Detect which cell encompasses the target text, then output its (X, Y) center coordinate. 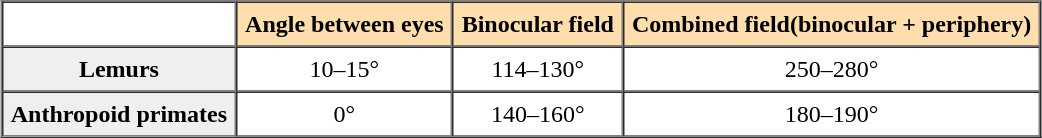
Lemurs (119, 68)
180–190° (832, 114)
Anthropoid primates (119, 114)
0° (344, 114)
Combined field(binocular + periphery) (832, 24)
250–280° (832, 68)
10–15° (344, 68)
140–160° (538, 114)
114–130° (538, 68)
Angle between eyes (344, 24)
Binocular field (538, 24)
